Extract the (X, Y) coordinate from the center of the cell holding the provided text.  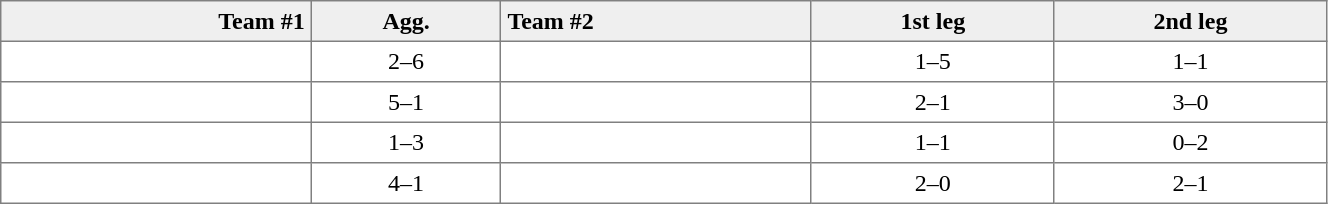
0–2 (1190, 142)
2–6 (406, 61)
Agg. (406, 21)
5–1 (406, 102)
3–0 (1190, 102)
4–1 (406, 183)
Team #2 (656, 21)
2–0 (932, 183)
2nd leg (1190, 21)
1st leg (932, 21)
1–3 (406, 142)
1–5 (932, 61)
Team #1 (156, 21)
